Capture the cell that displays the provided text and extract its [X, Y] central coordinate. 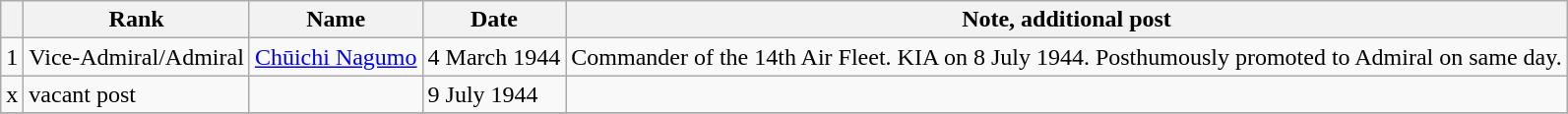
Note, additional post [1067, 20]
Rank [137, 20]
Chūichi Nagumo [336, 57]
vacant post [137, 94]
4 March 1944 [494, 57]
x [12, 94]
Commander of the 14th Air Fleet. KIA on 8 July 1944. Posthumously promoted to Admiral on same day. [1067, 57]
Name [336, 20]
9 July 1944 [494, 94]
Date [494, 20]
1 [12, 57]
Vice-Admiral/Admiral [137, 57]
